Return (X, Y) of the center of cell containing provided text 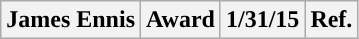
Award (181, 20)
1/31/15 (262, 20)
Ref. (332, 20)
James Ennis (71, 20)
